Provide the [X, Y] coordinate of the cell's center where the given text is located.  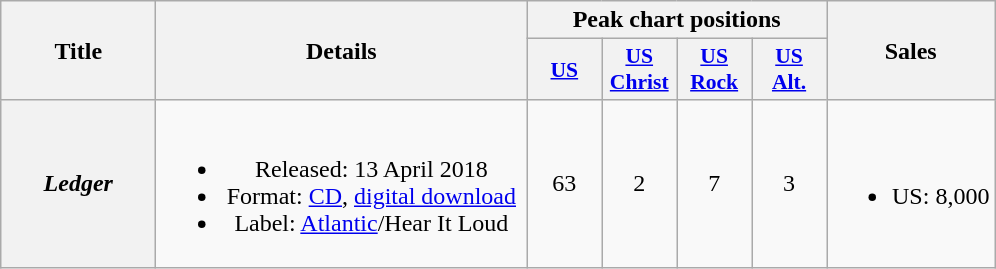
63 [564, 184]
US: 8,000 [910, 184]
Released: 13 April 2018Format: CD, digital downloadLabel: Atlantic/Hear It Loud [342, 184]
7 [714, 184]
US [564, 70]
USRock [714, 70]
USChrist [640, 70]
USAlt. [790, 70]
2 [640, 184]
Details [342, 50]
Sales [910, 50]
Title [78, 50]
3 [790, 184]
Ledger [78, 184]
Peak chart positions [677, 20]
